Extract the [x, y] coordinate from the center of the cell holding the provided text.  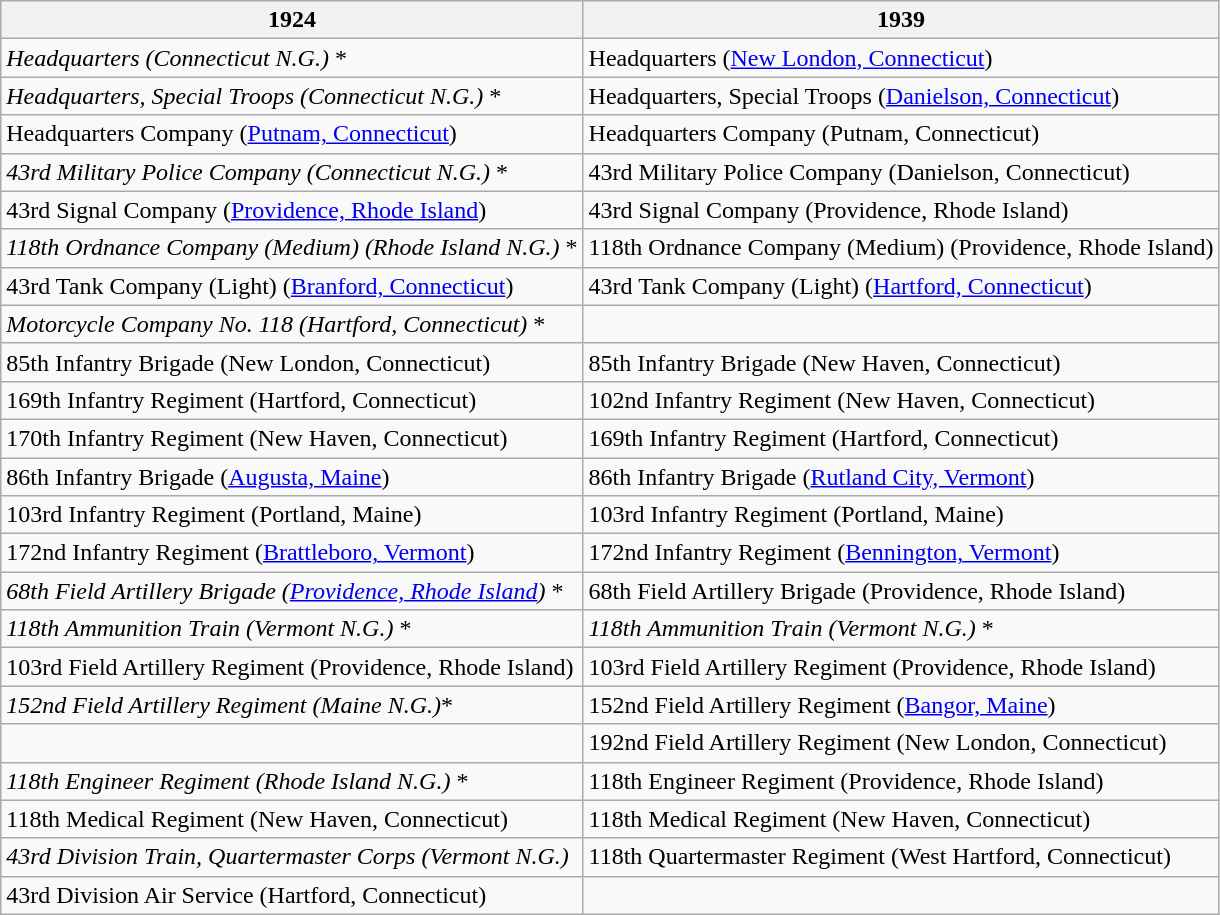
Headquarters, Special Troops (Connecticut N.G.) * [292, 96]
43rd Tank Company (Light) (Hartford, Connecticut) [901, 286]
43rd Division Air Service (Hartford, Connecticut) [292, 895]
43rd Military Police Company (Connecticut N.G.) * [292, 172]
68th Field Artillery Brigade (Providence, Rhode Island) [901, 591]
1939 [901, 20]
118th Engineer Regiment (Rhode Island N.G.) * [292, 781]
85th Infantry Brigade (New London, Connecticut) [292, 362]
Motorcycle Company No. 118 (Hartford, Connecticut) * [292, 324]
Headquarters (New London, Connecticut) [901, 58]
86th Infantry Brigade (Augusta, Maine) [292, 477]
118th Quartermaster Regiment (West Hartford, Connecticut) [901, 857]
118th Ordnance Company (Medium) (Rhode Island N.G.) * [292, 248]
172nd Infantry Regiment (Bennington, Vermont) [901, 553]
192nd Field Artillery Regiment (New London, Connecticut) [901, 743]
102nd Infantry Regiment (New Haven, Connecticut) [901, 400]
170th Infantry Regiment (New Haven, Connecticut) [292, 438]
43rd Tank Company (Light) (Branford, Connecticut) [292, 286]
86th Infantry Brigade (Rutland City, Vermont) [901, 477]
43rd Division Train, Quartermaster Corps (Vermont N.G.) [292, 857]
Headquarters, Special Troops (Danielson, Connecticut) [901, 96]
152nd Field Artillery Regiment (Maine N.G.)* [292, 705]
118th Engineer Regiment (Providence, Rhode Island) [901, 781]
Headquarters (Connecticut N.G.) * [292, 58]
152nd Field Artillery Regiment (Bangor, Maine) [901, 705]
118th Ordnance Company (Medium) (Providence, Rhode Island) [901, 248]
68th Field Artillery Brigade (Providence, Rhode Island) * [292, 591]
1924 [292, 20]
172nd Infantry Regiment (Brattleboro, Vermont) [292, 553]
85th Infantry Brigade (New Haven, Connecticut) [901, 362]
43rd Military Police Company (Danielson, Connecticut) [901, 172]
